Scan for the cell matching the given text and deliver its (X, Y) coordinate at center. 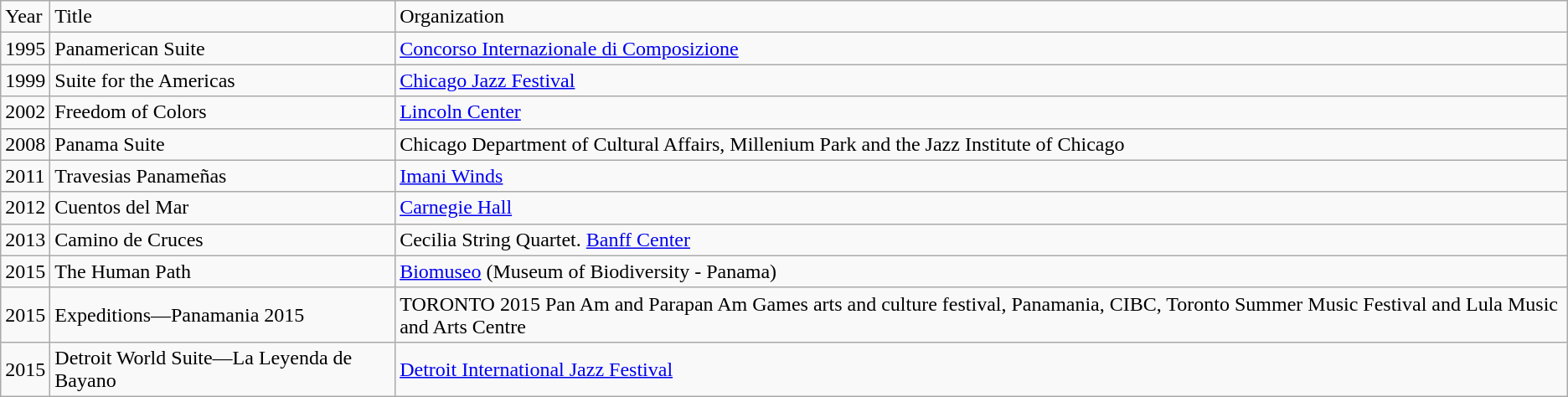
Chicago Jazz Festival (982, 80)
Imani Winds (982, 176)
TORONTO 2015 Pan Am and Parapan Am Games arts and culture festival, Panamania, CIBC, Toronto Summer Music Festival and Lula Music and Arts Centre (982, 315)
Carnegie Hall (982, 208)
Cuentos del Mar (223, 208)
Title (223, 17)
Expeditions—Panamania 2015 (223, 315)
Camino de Cruces (223, 240)
1995 (25, 49)
Detroit World Suite—La Leyenda de Bayano (223, 369)
Cecilia String Quartet. Banff Center (982, 240)
Organization (982, 17)
2013 (25, 240)
Detroit International Jazz Festival (982, 369)
1999 (25, 80)
Concorso Internazionale di Composizione (982, 49)
Biomuseo (Museum of Biodiversity - Panama) (982, 271)
Suite for the Americas (223, 80)
2002 (25, 112)
2008 (25, 144)
The Human Path (223, 271)
Chicago Department of Cultural Affairs, Millenium Park and the Jazz Institute of Chicago (982, 144)
Year (25, 17)
Travesias Panameñas (223, 176)
2011 (25, 176)
Lincoln Center (982, 112)
Panamerican Suite (223, 49)
Panama Suite (223, 144)
2012 (25, 208)
Freedom of Colors (223, 112)
